Detect which cell encompasses the target text, then output its (x, y) center coordinate. 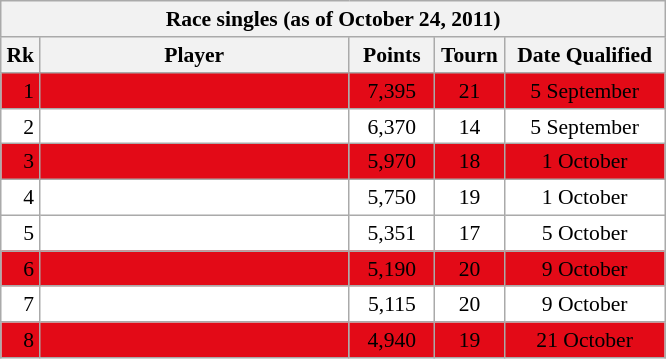
18 (469, 162)
5,970 (392, 162)
21 October (585, 340)
4 (20, 197)
Race singles (as of October 24, 2011) (332, 19)
Date Qualified (585, 55)
Player (194, 55)
8 (20, 340)
Rk (20, 55)
5,750 (392, 197)
17 (469, 233)
5,351 (392, 233)
Points (392, 55)
2 (20, 126)
6,370 (392, 126)
3 (20, 162)
5 (20, 233)
6 (20, 269)
1 (20, 91)
Tourn (469, 55)
5,115 (392, 304)
7 (20, 304)
7,395 (392, 91)
4,940 (392, 340)
21 (469, 91)
5,190 (392, 269)
14 (469, 126)
5 October (585, 233)
